Provide the (x, y) coordinate of the cell's center where the given text is located.  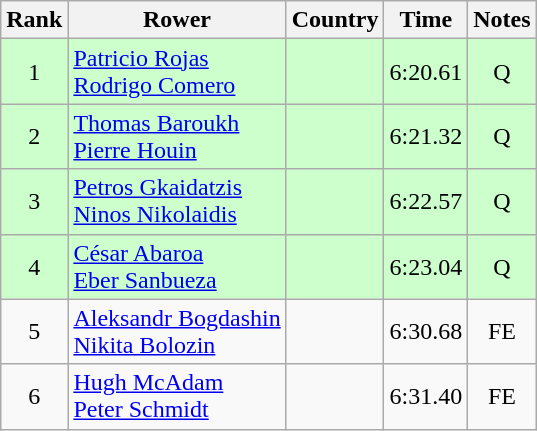
Notes (502, 20)
4 (34, 266)
Hugh McAdamPeter Schmidt (177, 396)
6:20.61 (426, 72)
Rower (177, 20)
Patricio RojasRodrigo Comero (177, 72)
Time (426, 20)
César AbaroaEber Sanbueza (177, 266)
2 (34, 136)
Petros GkaidatzisNinos Nikolaidis (177, 202)
Thomas BaroukhPierre Houin (177, 136)
6:21.32 (426, 136)
6:30.68 (426, 332)
3 (34, 202)
1 (34, 72)
Aleksandr BogdashinNikita Bolozin (177, 332)
Rank (34, 20)
6:23.04 (426, 266)
6:31.40 (426, 396)
6 (34, 396)
5 (34, 332)
6:22.57 (426, 202)
Country (335, 20)
